Return [x, y] of the center of cell containing provided text 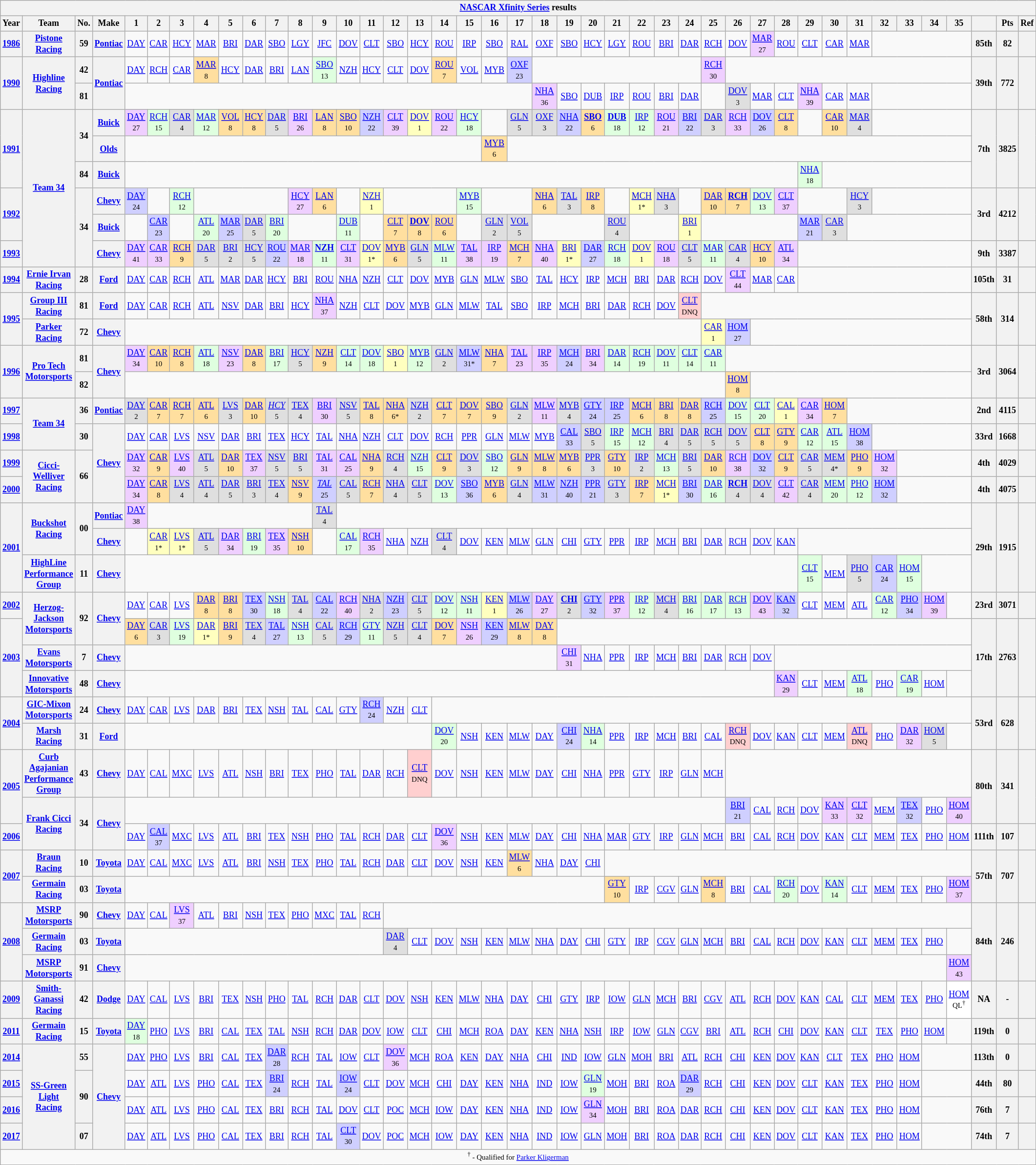
LVS1* [182, 542]
DAY24 [136, 201]
MCH6 [642, 411]
22 [642, 23]
No. [84, 23]
23rd [984, 605]
25 [713, 23]
VOL8 [230, 123]
BRI16 [689, 605]
16 [494, 23]
KAN32 [786, 605]
DAR4 [395, 942]
DAR27 [593, 253]
HOM40 [959, 811]
- [1008, 999]
BRI3 [254, 490]
MAR21 [810, 228]
772 [1008, 83]
341 [1008, 787]
NHA39 [810, 96]
TAL23 [519, 358]
RCHDNQ [738, 736]
2017 [12, 1136]
VOL [470, 70]
58th [984, 319]
GTY11 [372, 631]
113th [984, 1058]
2004 [12, 723]
SBO9 [494, 411]
HOMQL† [959, 999]
IRP25 [617, 411]
TAL25 [325, 490]
MCH8 [713, 889]
GTY32 [593, 605]
NHA4 [395, 490]
PPR3 [593, 463]
21 [617, 23]
80th [984, 787]
27 [762, 23]
Pistone Racing [49, 44]
57th [984, 876]
NSH13 [300, 631]
DAR29 [689, 1084]
7th [984, 148]
MLW31 [544, 490]
DAR34 [230, 542]
HCY10 [762, 253]
33 [909, 23]
RCH38 [738, 463]
1992 [12, 214]
CHI31 [569, 658]
85th [984, 44]
RCH30 [713, 70]
DAR1* [206, 631]
NHA3 [666, 201]
DOV43 [762, 605]
91 [84, 968]
CAR33 [159, 253]
2014 [12, 1058]
IRP35 [544, 358]
IRP19 [494, 253]
Ref [1027, 23]
PHO9 [859, 463]
BRI24 [276, 1084]
HighLine Performance Group [49, 574]
ATL34 [786, 253]
74th [984, 1136]
1991 [12, 148]
CLT31 [348, 253]
LVS3 [230, 411]
2011 [12, 1031]
DAY32 [136, 463]
RCH18 [617, 253]
CLT32 [859, 811]
Highline Racing [49, 83]
ROU21 [666, 123]
9 [325, 23]
HOM7 [834, 411]
MEM4* [834, 463]
GLN19 [593, 1084]
GTY9 [786, 437]
DOV8 [419, 228]
DOV5 [738, 437]
HOM39 [934, 605]
MLW26 [519, 605]
PHO5 [859, 574]
ROU6 [444, 228]
2005 [12, 787]
Team [49, 23]
1 [136, 23]
119th [984, 1031]
HCY3 [859, 201]
5 [230, 23]
SS-Green Light Racing [49, 1097]
RCH12 [182, 201]
39th [984, 83]
CAR1* [159, 542]
PHO34 [909, 605]
NSH11 [470, 605]
DOV18 [372, 358]
CAR23 [159, 228]
CLT15 [810, 574]
CLT30 [348, 1136]
NHA7 [494, 358]
53rd [984, 723]
HOM27 [738, 332]
Evans Motorsports [49, 658]
NHA6* [395, 411]
12 [395, 23]
NASCAR Xfinity Series results [518, 8]
BRI20 [276, 228]
DAR17 [713, 605]
00 [84, 528]
Dodge [108, 999]
TAL3 [569, 201]
TAL38 [470, 253]
OXF [544, 44]
DAY8 [544, 631]
2nd [984, 411]
NA [984, 999]
TEX32 [909, 811]
BRI19 [254, 542]
DOV15 [738, 411]
SBO36 [470, 490]
CHI2 [569, 605]
MAR8 [206, 70]
RCH33 [738, 123]
HCY27 [300, 201]
BRI21 [738, 811]
80 [1008, 1084]
IRP7 [642, 490]
29th [984, 547]
628 [1008, 723]
DAY18 [136, 1031]
HOM5 [934, 736]
NHA6 [544, 201]
76th [984, 1110]
DAR16 [713, 490]
NZH15 [419, 463]
GLN9 [519, 463]
IRP8 [593, 201]
PHO12 [859, 490]
Buckshot Racing [49, 528]
DOV1* [372, 253]
NHA14 [593, 736]
TAL31 [325, 463]
TEX35 [276, 542]
NZH23 [395, 605]
IRP15 [617, 437]
NHA36 [544, 96]
Marsh Racing [49, 736]
DUB [593, 96]
4115 [1008, 411]
4029 [1008, 463]
Innovative Motorsports [49, 684]
BRI1 [689, 228]
JFC [325, 44]
TAL27 [276, 631]
† - Qualified for Parker Kligerman [518, 1157]
ATL20 [206, 228]
BRI2 [230, 253]
MAR4 [859, 123]
111th [984, 837]
92 [84, 618]
BRI22 [689, 123]
RCH25 [713, 411]
DOV20 [444, 736]
3387 [1008, 253]
KEN29 [494, 631]
KAN14 [834, 889]
8 [300, 23]
2001 [12, 547]
CAR8 [159, 490]
1997 [12, 411]
NZH22 [372, 123]
DAY38 [136, 516]
ATLDNQ [859, 736]
ATL15 [834, 437]
OXF3 [544, 123]
MYB12 [419, 358]
NZH2 [419, 411]
RCH20 [786, 889]
Pro Tech Motorsports [49, 371]
1915 [1008, 547]
19 [569, 23]
NZH1 [372, 201]
1668 [1008, 437]
BRI9 [230, 631]
GTY3 [617, 490]
66 [84, 477]
26 [738, 23]
2763 [1008, 657]
17th [984, 657]
CLT44 [738, 280]
RCH19 [642, 358]
NHA22 [569, 123]
MAR12 [206, 123]
2006 [12, 837]
ATL4 [206, 490]
TEX30 [254, 605]
NZH11 [325, 253]
3 [182, 23]
1993 [12, 253]
Frank Cicci Racing [49, 823]
SBO6 [593, 123]
CAR34 [810, 411]
CLT42 [786, 490]
RCH15 [159, 123]
CAL33 [569, 437]
23 [666, 23]
MCH7 [519, 253]
GTY24 [593, 411]
Year [12, 23]
20 [593, 23]
DAR3 [713, 123]
IRP2 [642, 463]
35 [959, 23]
48 [84, 684]
MYB15 [470, 201]
OXF23 [519, 70]
ATL6 [206, 411]
DAR28 [276, 1058]
72 [84, 332]
3825 [1008, 148]
1995 [12, 319]
NZH5 [395, 631]
PPR37 [617, 605]
HOM37 [959, 889]
HOM8 [738, 385]
DOV32 [762, 463]
2015 [12, 1084]
1986 [12, 44]
ROU7 [444, 70]
BRI1* [569, 253]
DUB18 [617, 123]
MCH4 [666, 605]
RCH9 [182, 253]
CAR7 [159, 411]
2003 [12, 657]
TAL8 [372, 411]
3064 [1008, 371]
18 [544, 23]
CAL17 [348, 542]
IOW24 [348, 1084]
RAL [519, 44]
1994 [12, 280]
33rd [984, 437]
DOV11 [666, 358]
DOV4 [762, 490]
LAN8 [325, 123]
PPR21 [593, 490]
CAL1 [786, 411]
CAR11 [713, 358]
246 [1008, 941]
SBO10 [348, 123]
HCY18 [470, 123]
RCH29 [348, 631]
NHA40 [544, 253]
SBO12 [494, 463]
RCH13 [738, 605]
BRI34 [593, 358]
DUB11 [348, 228]
BRI17 [276, 358]
Group III Racing [49, 306]
1996 [12, 371]
SBO1 [395, 358]
Ernie Irvan Racing [49, 280]
LVS37 [182, 915]
SBO13 [325, 70]
CAL37 [159, 837]
KEN1 [494, 605]
CAR5 [810, 463]
NSV23 [230, 358]
NHA37 [325, 306]
Braun Racing [49, 863]
RCH8 [182, 358]
MCH13 [666, 463]
RCH5 [713, 437]
32 [885, 23]
NSV9 [300, 490]
DAY2 [136, 411]
Smith-Ganassi Racing [49, 999]
ROU18 [666, 253]
GLN34 [593, 1110]
KAN29 [786, 684]
43 [84, 773]
CLT39 [395, 123]
SBO5 [593, 437]
1990 [12, 83]
707 [1008, 876]
MEM20 [834, 490]
2000 [12, 490]
CAR24 [885, 574]
Parker Racing [49, 332]
CAR1 [713, 332]
4212 [1008, 214]
RCH24 [372, 710]
17 [519, 23]
TEX37 [254, 463]
2002 [12, 605]
LVS40 [182, 463]
NZH40 [569, 490]
2016 [12, 1110]
MCH12 [642, 437]
84th [984, 941]
MYB4 [569, 411]
BRI4 [666, 437]
Cicci-Welliver Racing [49, 477]
HOM43 [959, 968]
NHA18 [810, 175]
59 [84, 44]
4075 [1008, 490]
LAN [300, 70]
CLT37 [786, 201]
MAR25 [230, 228]
14 [444, 23]
NSH18 [276, 605]
DOV12 [444, 605]
MLW6 [519, 863]
4 [206, 23]
Olds [108, 149]
NSH10 [300, 542]
MAR11 [713, 253]
3071 [1008, 605]
Curb Agajanian Performance Group [49, 773]
CLT20 [762, 411]
29 [810, 23]
LVS19 [182, 631]
44th [984, 1084]
HOM15 [909, 574]
9th [984, 253]
RCH35 [372, 542]
2 [159, 23]
DAR32 [909, 736]
CAL22 [325, 605]
Pts [1008, 23]
DAY6 [136, 631]
DOV26 [762, 123]
VOL5 [519, 228]
CHI24 [569, 736]
GIC-Mixon Motorsports [49, 710]
HOM38 [859, 437]
LAN6 [325, 201]
2008 [12, 941]
107 [1008, 837]
314 [1008, 319]
1998 [12, 437]
CAR9 [159, 463]
BRI26 [300, 123]
LVS4 [182, 490]
MCH24 [569, 358]
NSH26 [470, 631]
NHA2 [372, 605]
36 [84, 411]
84 [84, 175]
105th [984, 280]
1999 [12, 463]
NZH9 [325, 358]
ROU4 [617, 228]
DAY41 [136, 253]
MAR18 [300, 253]
CAR19 [909, 684]
Make [108, 23]
Herzog-Jackson Motorsports [49, 618]
NHA9 [372, 463]
KAN33 [834, 811]
2009 [12, 999]
6 [254, 23]
MLW31* [470, 358]
55 [84, 1058]
RCH40 [348, 605]
07 [84, 1136]
GLN4 [519, 490]
13 [419, 23]
2007 [12, 876]
MAR27 [762, 44]
HCY8 [254, 123]
CAL25 [348, 463]
DAR14 [617, 358]
